Identify which cell holds the provided text, then report its (X, Y) central coordinate. 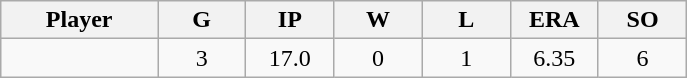
6.35 (554, 58)
1 (466, 58)
17.0 (290, 58)
3 (202, 58)
6 (642, 58)
ERA (554, 20)
IP (290, 20)
Player (80, 20)
0 (378, 58)
L (466, 20)
G (202, 20)
W (378, 20)
SO (642, 20)
